Return (X, Y) of the center of cell containing provided text 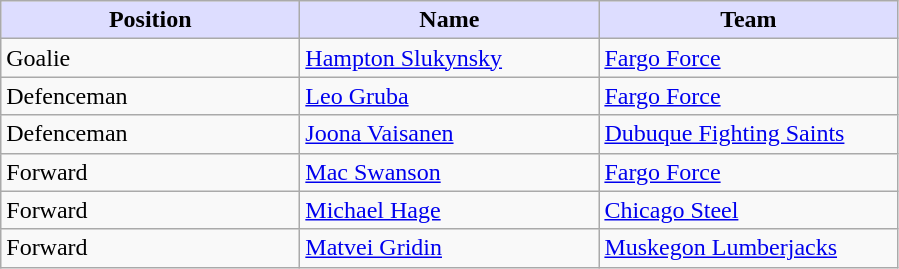
Name (450, 20)
Leo Gruba (450, 96)
Hampton Slukynsky (450, 58)
Goalie (150, 58)
Position (150, 20)
Michael Hage (450, 210)
Team (748, 20)
Mac Swanson (450, 172)
Joona Vaisanen (450, 134)
Matvei Gridin (450, 248)
Muskegon Lumberjacks (748, 248)
Chicago Steel (748, 210)
Dubuque Fighting Saints (748, 134)
